Provide the (x, y) coordinate of the cell's center where the given text is located.  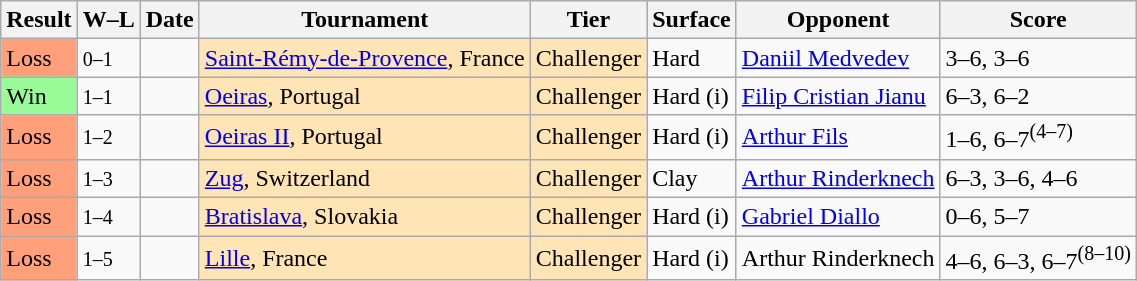
3–6, 3–6 (1038, 58)
Date (170, 20)
W–L (108, 20)
Tournament (364, 20)
1–2 (108, 138)
0–6, 5–7 (1038, 217)
1–6, 6–7(4–7) (1038, 138)
Opponent (838, 20)
Bratislava, Slovakia (364, 217)
Hard (692, 58)
Filip Cristian Jianu (838, 96)
Saint-Rémy-de-Provence, France (364, 58)
Tier (588, 20)
6–3, 6–2 (1038, 96)
1–5 (108, 258)
Win (39, 96)
Score (1038, 20)
4–6, 6–3, 6–7(8–10) (1038, 258)
Clay (692, 178)
Daniil Medvedev (838, 58)
1–3 (108, 178)
Gabriel Diallo (838, 217)
6–3, 3–6, 4–6 (1038, 178)
Lille, France (364, 258)
Surface (692, 20)
Zug, Switzerland (364, 178)
1–4 (108, 217)
Result (39, 20)
1–1 (108, 96)
Oeiras, Portugal (364, 96)
0–1 (108, 58)
Oeiras II, Portugal (364, 138)
Arthur Fils (838, 138)
